For the text-containing cell, return its midpoint in [X, Y] coordinate format. 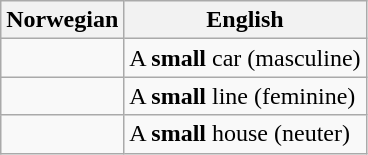
Norwegian [62, 20]
English [245, 20]
A small car (masculine) [245, 58]
A small line (feminine) [245, 96]
A small house (neuter) [245, 134]
